Determine the [X, Y] coordinate at the center of the cell enclosing the given text.  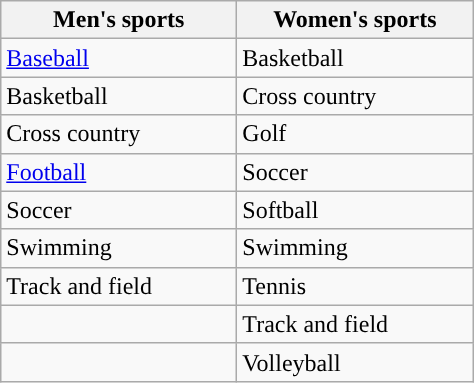
Volleyball [355, 362]
Men's sports [119, 20]
Tennis [355, 286]
Baseball [119, 58]
Football [119, 172]
Golf [355, 134]
Softball [355, 210]
Women's sports [355, 20]
